Return [X, Y] of the center of cell containing provided text 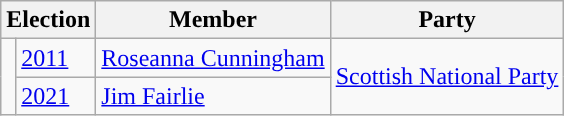
Jim Fairlie [213, 96]
Scottish National Party [447, 77]
2011 [56, 58]
2021 [56, 96]
Election [48, 20]
Roseanna Cunningham [213, 58]
Party [447, 20]
Member [213, 20]
